Determine the (x, y) coordinate at the center of the cell enclosing the given text.  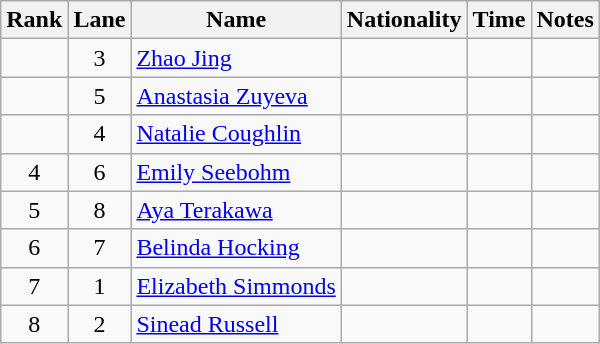
Sinead Russell (236, 324)
Belinda Hocking (236, 248)
Anastasia Zuyeva (236, 96)
2 (100, 324)
Elizabeth Simmonds (236, 286)
Nationality (404, 20)
Aya Terakawa (236, 210)
Name (236, 20)
Zhao Jing (236, 58)
Lane (100, 20)
Notes (565, 20)
1 (100, 286)
Natalie Coughlin (236, 134)
Emily Seebohm (236, 172)
3 (100, 58)
Time (499, 20)
Rank (34, 20)
